Output the (x, y) coordinate of the center of the cell containing the given text.  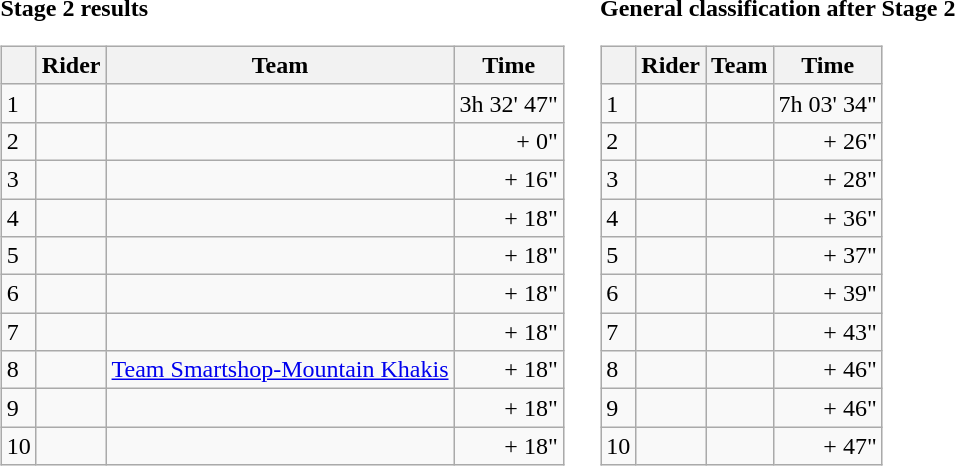
+ 28" (828, 179)
3h 32' 47" (508, 103)
+ 26" (828, 141)
+ 36" (828, 217)
+ 43" (828, 332)
+ 47" (828, 446)
7h 03' 34" (828, 103)
+ 37" (828, 256)
Team Smartshop-Mountain Khakis (280, 370)
+ 39" (828, 294)
+ 16" (508, 179)
+ 0" (508, 141)
